Pinpoint the cell where the given text exists, returning its (x, y) midpoint coordinate. 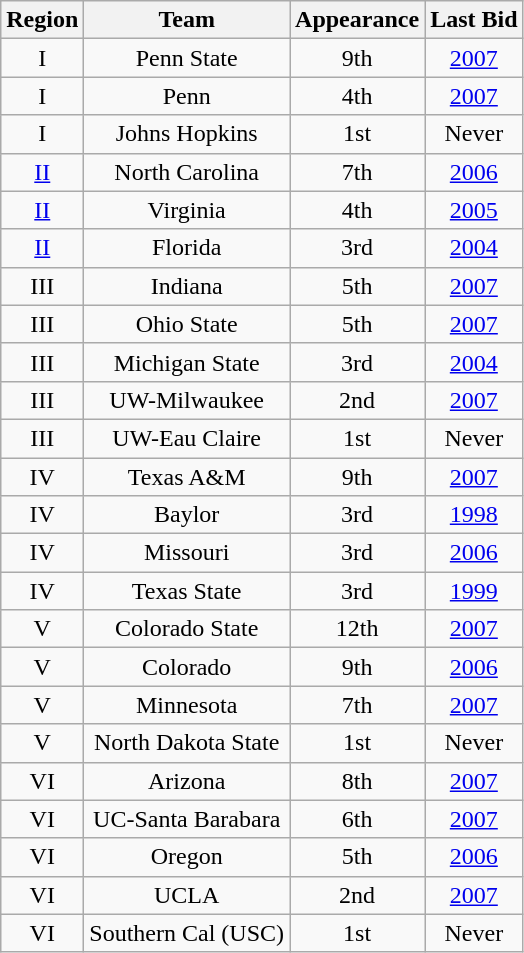
Missouri (187, 553)
Last Bid (474, 20)
Colorado (187, 667)
UW-Milwaukee (187, 400)
UC-Santa Barabara (187, 819)
1999 (474, 591)
Florida (187, 248)
UW-Eau Claire (187, 438)
Oregon (187, 857)
North Dakota State (187, 743)
Indiana (187, 286)
Ohio State (187, 324)
Baylor (187, 515)
6th (358, 819)
Michigan State (187, 362)
Minnesota (187, 705)
North Carolina (187, 172)
Southern Cal (USC) (187, 933)
Arizona (187, 781)
1998 (474, 515)
Colorado State (187, 629)
Johns Hopkins (187, 134)
Texas State (187, 591)
Team (187, 20)
UCLA (187, 895)
8th (358, 781)
Texas A&M (187, 477)
Appearance (358, 20)
12th (358, 629)
Region (42, 20)
Penn (187, 96)
Penn State (187, 58)
2005 (474, 210)
Virginia (187, 210)
